Capture the cell that displays the provided text and extract its (X, Y) central coordinate. 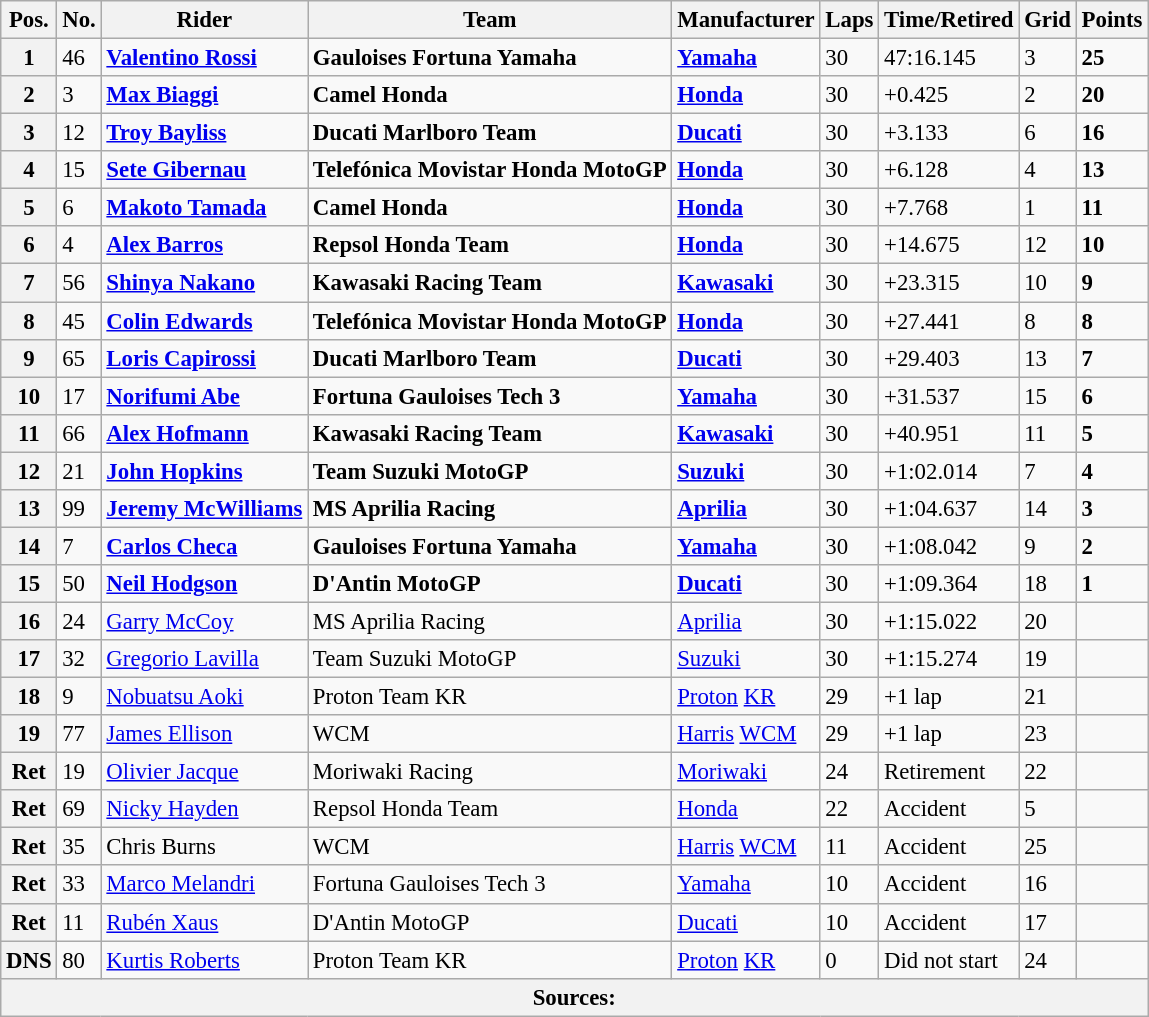
+27.441 (949, 321)
50 (79, 584)
+1:02.014 (949, 471)
Gregorio Lavilla (204, 659)
No. (79, 20)
+0.425 (949, 95)
Alex Barros (204, 245)
32 (79, 659)
Sources: (574, 997)
+29.403 (949, 358)
0 (850, 960)
Laps (850, 20)
Pos. (29, 20)
35 (79, 847)
80 (79, 960)
Alex Hofmann (204, 433)
47:16.145 (949, 58)
+3.133 (949, 133)
Colin Edwards (204, 321)
33 (79, 885)
Garry McCoy (204, 621)
45 (79, 321)
+40.951 (949, 433)
Chris Burns (204, 847)
Did not start (949, 960)
65 (79, 358)
56 (79, 283)
Rider (204, 20)
Jeremy McWilliams (204, 509)
23 (1048, 734)
Neil Hodgson (204, 584)
Time/Retired (949, 20)
46 (79, 58)
Valentino Rossi (204, 58)
Makoto Tamada (204, 208)
John Hopkins (204, 471)
+31.537 (949, 396)
Manufacturer (746, 20)
Rubén Xaus (204, 922)
James Ellison (204, 734)
Olivier Jacque (204, 772)
Loris Capirossi (204, 358)
Carlos Checa (204, 546)
DNS (29, 960)
77 (79, 734)
Team (490, 20)
+23.315 (949, 283)
Marco Melandri (204, 885)
Grid (1048, 20)
Shinya Nakano (204, 283)
+1:04.637 (949, 509)
+14.675 (949, 245)
Nobuatsu Aoki (204, 697)
Moriwaki Racing (490, 772)
+6.128 (949, 170)
+1:15.274 (949, 659)
+1:15.022 (949, 621)
66 (79, 433)
Retirement (949, 772)
Sete Gibernau (204, 170)
69 (79, 809)
Kurtis Roberts (204, 960)
Nicky Hayden (204, 809)
Troy Bayliss (204, 133)
99 (79, 509)
Moriwaki (746, 772)
+1:08.042 (949, 546)
Points (1112, 20)
Norifumi Abe (204, 396)
+1:09.364 (949, 584)
Max Biaggi (204, 95)
+7.768 (949, 208)
